Determine the [X, Y] coordinate at the center of the cell enclosing the given text.  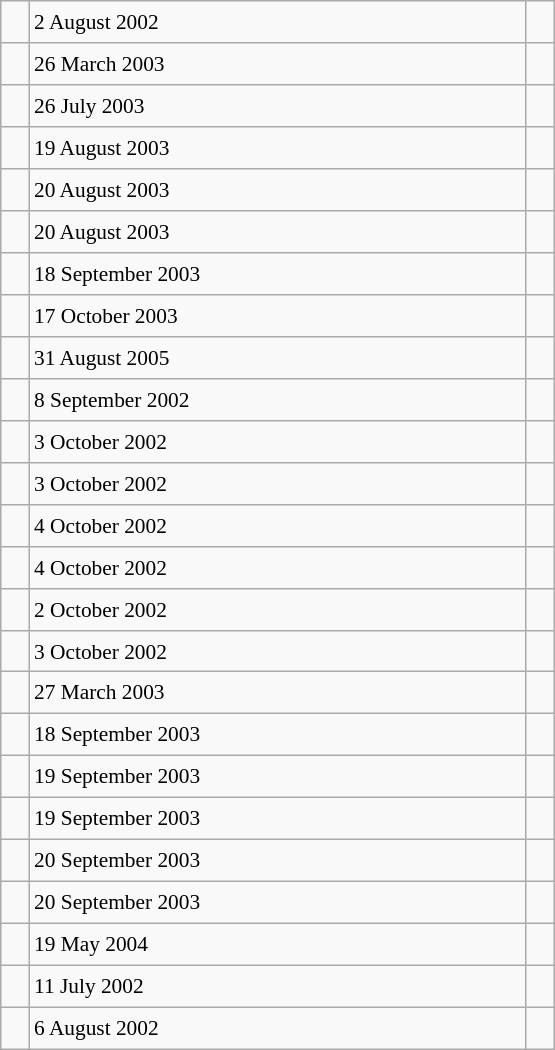
8 September 2002 [278, 399]
2 August 2002 [278, 22]
19 August 2003 [278, 148]
26 March 2003 [278, 64]
2 October 2002 [278, 609]
19 May 2004 [278, 945]
26 July 2003 [278, 106]
6 August 2002 [278, 1028]
17 October 2003 [278, 316]
11 July 2002 [278, 986]
27 March 2003 [278, 693]
31 August 2005 [278, 358]
